Provide the (x, y) coordinate of the cell's center where the given text is located.  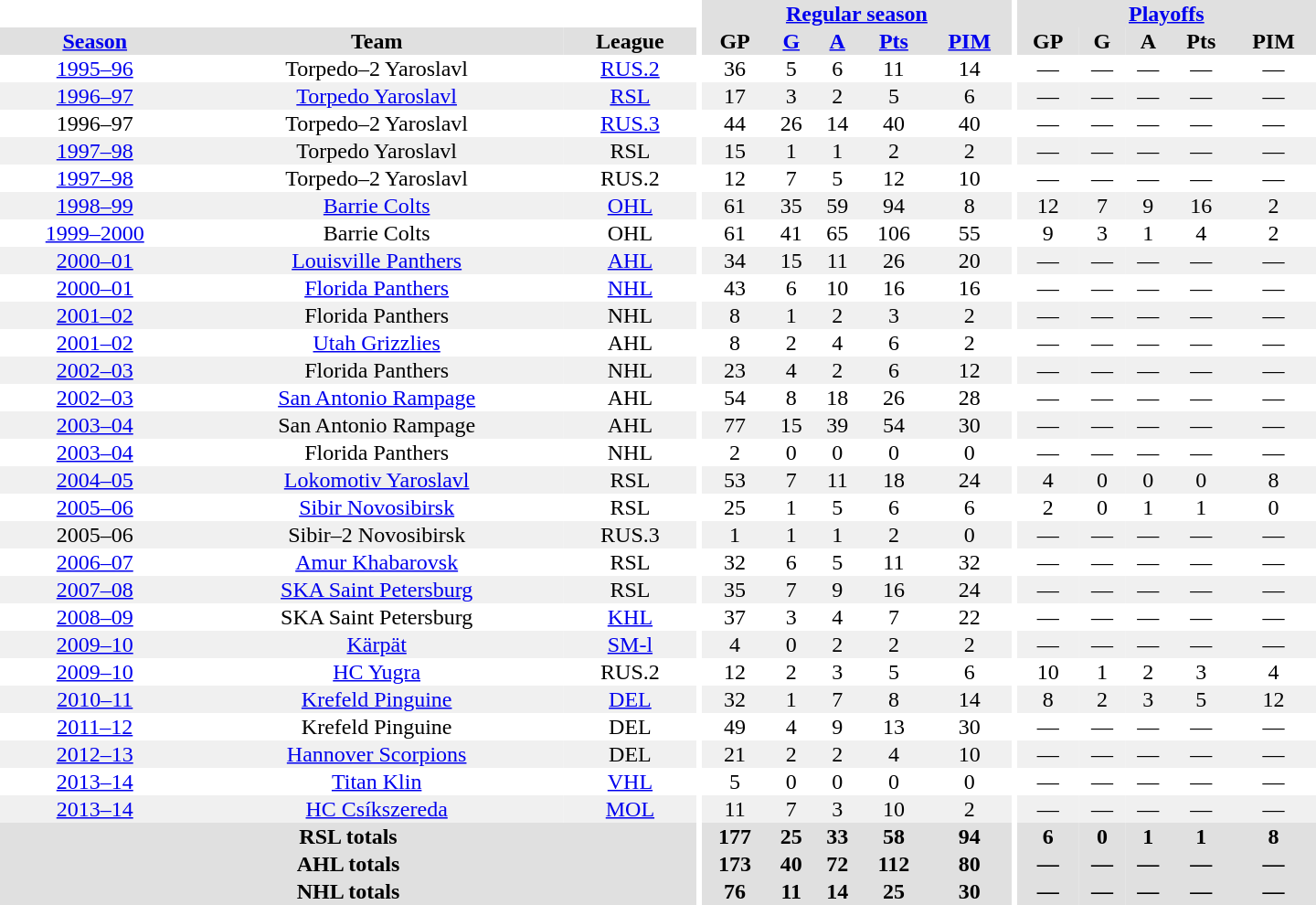
112 (894, 864)
Louisville Panthers (377, 261)
VHL (631, 782)
72 (837, 864)
Amur Khabarovsk (377, 562)
80 (969, 864)
28 (969, 398)
39 (837, 425)
Hannover Scorpions (377, 754)
Regular season (857, 14)
55 (969, 233)
49 (735, 727)
1995–96 (95, 69)
34 (735, 261)
AHL totals (348, 864)
Sibir–2 Novosibirsk (377, 535)
Kärpät (377, 644)
58 (894, 836)
Playoffs (1166, 14)
HC Yugra (377, 672)
22 (969, 617)
MOL (631, 809)
177 (735, 836)
2008–09 (95, 617)
1998–99 (95, 206)
76 (735, 891)
Sibir Novosibirsk (377, 507)
Lokomotiv Yaroslavl (377, 480)
33 (837, 836)
Titan Klin (377, 782)
RSL totals (348, 836)
2010–11 (95, 699)
HC Csíkszereda (377, 809)
Utah Grizzlies (377, 343)
League (631, 41)
2007–08 (95, 590)
44 (735, 123)
37 (735, 617)
106 (894, 233)
21 (735, 754)
20 (969, 261)
77 (735, 425)
2011–12 (95, 727)
KHL (631, 617)
65 (837, 233)
59 (837, 206)
53 (735, 480)
43 (735, 288)
36 (735, 69)
NHL totals (348, 891)
2006–07 (95, 562)
2012–13 (95, 754)
1999–2000 (95, 233)
23 (735, 370)
13 (894, 727)
SM-l (631, 644)
2004–05 (95, 480)
Team (377, 41)
17 (735, 96)
41 (791, 233)
173 (735, 864)
Season (95, 41)
